Pinpoint the cell where the given text exists, returning its (x, y) midpoint coordinate. 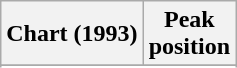
Peakposition (189, 34)
Chart (1993) (72, 34)
